Scan for the cell matching the given text and deliver its (X, Y) coordinate at center. 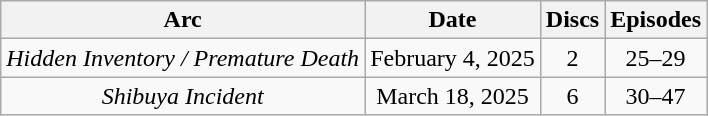
March 18, 2025 (453, 96)
Episodes (656, 20)
February 4, 2025 (453, 58)
Shibuya Incident (183, 96)
Discs (572, 20)
30–47 (656, 96)
Hidden Inventory / Premature Death (183, 58)
25–29 (656, 58)
Date (453, 20)
2 (572, 58)
Arc (183, 20)
6 (572, 96)
